Search for the cell housing the specified text and yield its (x, y) center coordinate. 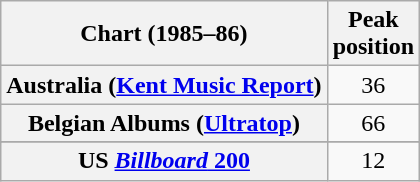
66 (373, 123)
US Billboard 200 (164, 161)
Belgian Albums (Ultratop) (164, 123)
12 (373, 161)
Australia (Kent Music Report) (164, 85)
Peakposition (373, 34)
Chart (1985–86) (164, 34)
36 (373, 85)
